Output the (X, Y) coordinate of the center of the cell containing the given text.  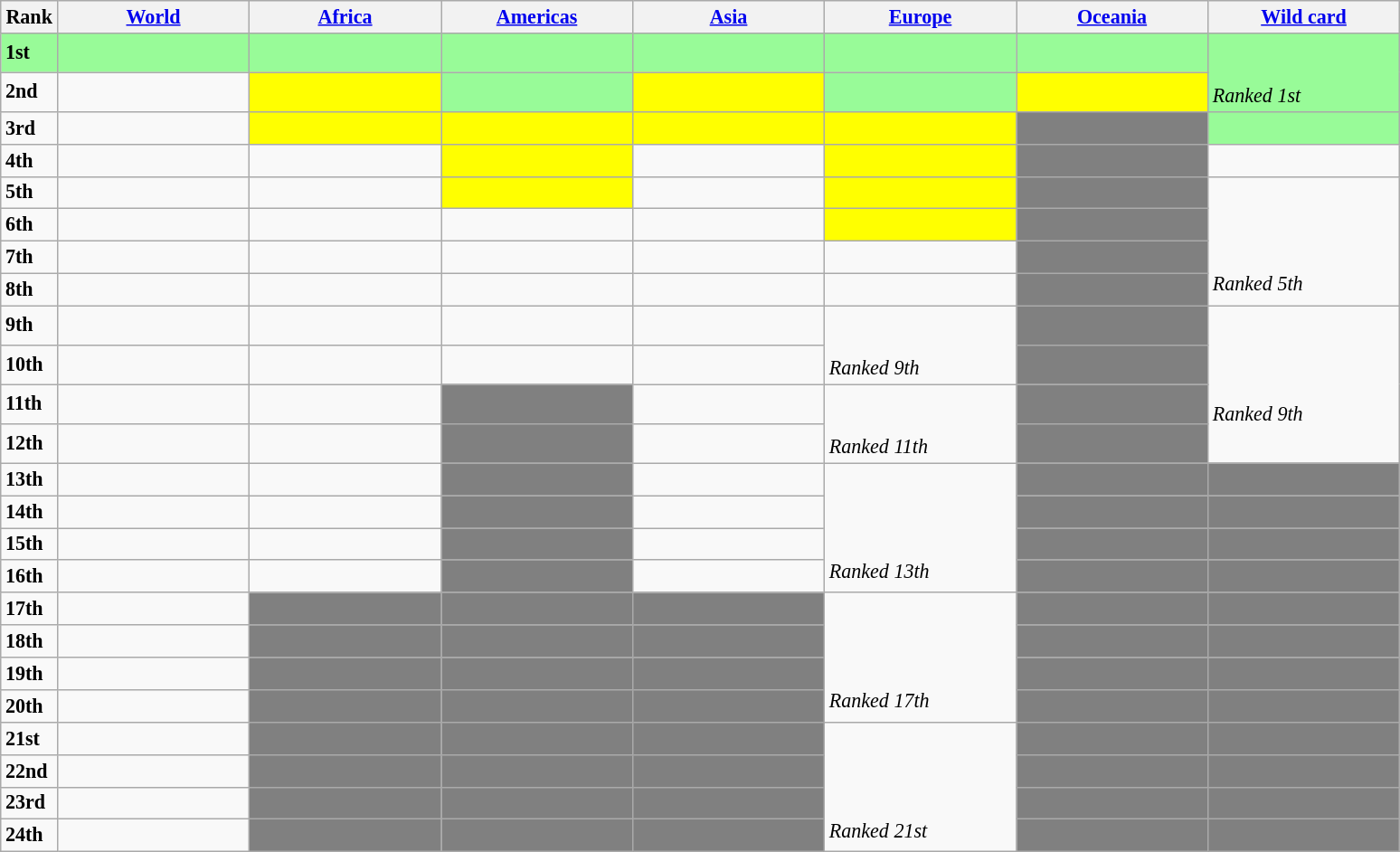
22nd (29, 771)
9th (29, 326)
Rank (29, 16)
Europe (921, 16)
8th (29, 289)
Ranked 13th (921, 528)
6th (29, 225)
24th (29, 836)
Asia (729, 16)
Wild card (1304, 16)
16th (29, 576)
Oceania (1112, 16)
11th (29, 403)
18th (29, 641)
3rd (29, 128)
Ranked 21st (921, 787)
12th (29, 443)
17th (29, 609)
14th (29, 511)
Ranked 17th (921, 657)
10th (29, 364)
Ranked 5th (1304, 241)
Ranked 1st (1304, 72)
Ranked 11th (921, 423)
2nd (29, 92)
19th (29, 673)
21st (29, 738)
4th (29, 160)
World (154, 16)
5th (29, 193)
Americas (537, 16)
1st (29, 52)
15th (29, 544)
7th (29, 257)
23rd (29, 803)
20th (29, 705)
13th (29, 479)
Africa (345, 16)
